Return [X, Y] of the center of cell containing provided text 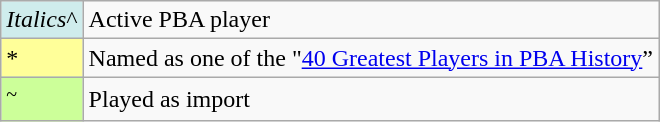
Named as one of the "40 Greatest Players in PBA History” [370, 58]
~ [42, 100]
Played as import [370, 100]
Italics^ [42, 20]
* [42, 58]
Active PBA player [370, 20]
